Identify which cell holds the provided text, then report its [x, y] central coordinate. 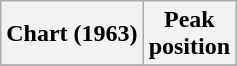
Peakposition [189, 34]
Chart (1963) [72, 34]
